Locate the cell with the specified text and output its (X, Y) center coordinate. 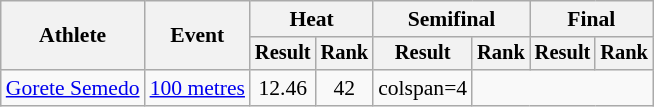
Gorete Semedo (73, 88)
colspan=4 (422, 88)
12.46 (283, 88)
Event (198, 36)
Heat (312, 19)
100 metres (198, 88)
Semifinal (452, 19)
Final (592, 19)
Athlete (73, 36)
42 (345, 88)
